For the text-containing cell, return its midpoint in (X, Y) coordinate format. 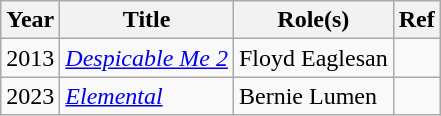
Year (30, 20)
Floyd Eaglesan (313, 58)
Title (147, 20)
Despicable Me 2 (147, 58)
Ref (416, 20)
Bernie Lumen (313, 96)
Elemental (147, 96)
2013 (30, 58)
Role(s) (313, 20)
2023 (30, 96)
